Provide the (X, Y) coordinate of the cell's center where the given text is located.  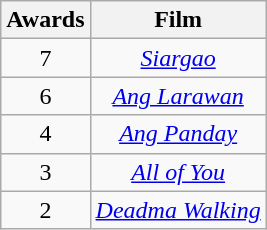
Ang Panday (178, 134)
3 (46, 172)
Deadma Walking (178, 210)
4 (46, 134)
7 (46, 58)
Awards (46, 20)
Film (178, 20)
6 (46, 96)
All of You (178, 172)
2 (46, 210)
Siargao (178, 58)
Ang Larawan (178, 96)
